Search for the cell housing the specified text and yield its [x, y] center coordinate. 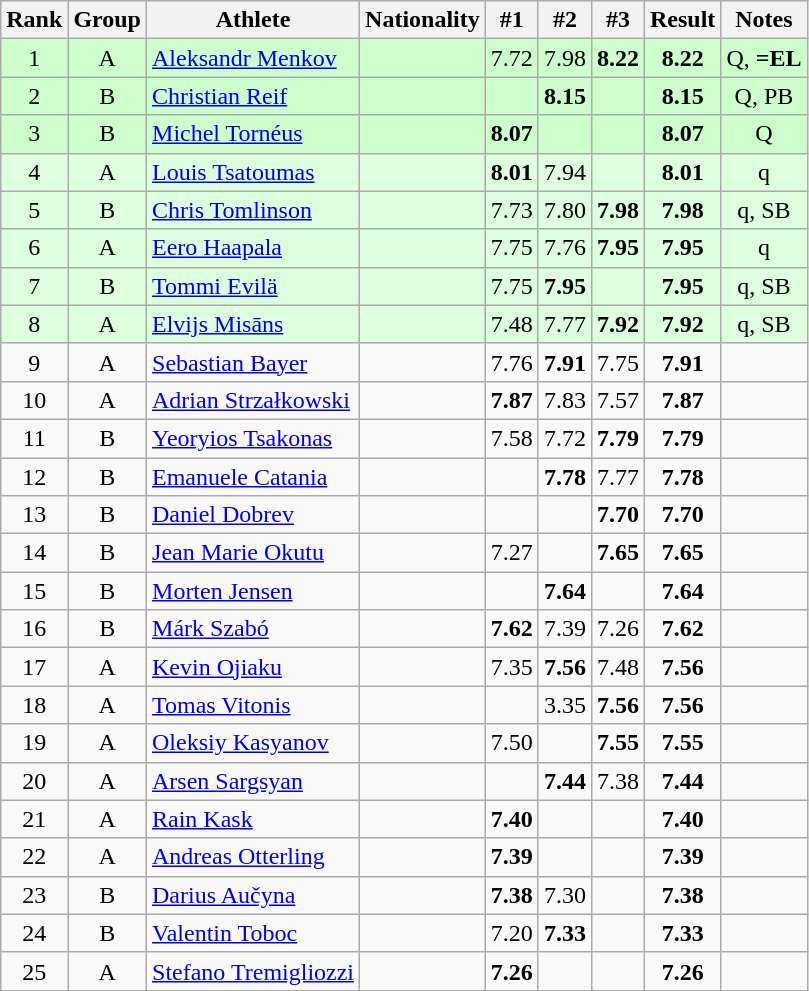
Adrian Strzałkowski [254, 400]
Tommi Evilä [254, 286]
Rain Kask [254, 819]
Chris Tomlinson [254, 210]
7.80 [564, 210]
Athlete [254, 20]
12 [34, 477]
Q [764, 134]
Elvijs Misāns [254, 324]
Notes [764, 20]
2 [34, 96]
Christian Reif [254, 96]
Valentin Toboc [254, 933]
7 [34, 286]
7.50 [512, 743]
24 [34, 933]
7.73 [512, 210]
7.94 [564, 172]
Arsen Sargsyan [254, 781]
1 [34, 58]
7.30 [564, 895]
19 [34, 743]
Oleksiy Kasyanov [254, 743]
Daniel Dobrev [254, 515]
Yeoryios Tsakonas [254, 438]
Emanuele Catania [254, 477]
Q, PB [764, 96]
Tomas Vitonis [254, 705]
20 [34, 781]
8 [34, 324]
Márk Szabó [254, 629]
Louis Tsatoumas [254, 172]
7.27 [512, 553]
9 [34, 362]
11 [34, 438]
13 [34, 515]
Aleksandr Menkov [254, 58]
Result [682, 20]
10 [34, 400]
18 [34, 705]
16 [34, 629]
Q, =EL [764, 58]
#2 [564, 20]
7.35 [512, 667]
3 [34, 134]
4 [34, 172]
15 [34, 591]
5 [34, 210]
Kevin Ojiaku [254, 667]
Morten Jensen [254, 591]
14 [34, 553]
Darius Aučyna [254, 895]
22 [34, 857]
#1 [512, 20]
7.20 [512, 933]
21 [34, 819]
Andreas Otterling [254, 857]
Stefano Tremigliozzi [254, 971]
Jean Marie Okutu [254, 553]
Sebastian Bayer [254, 362]
25 [34, 971]
17 [34, 667]
7.57 [618, 400]
Michel Tornéus [254, 134]
Rank [34, 20]
7.58 [512, 438]
23 [34, 895]
3.35 [564, 705]
Eero Haapala [254, 248]
Group [108, 20]
#3 [618, 20]
7.83 [564, 400]
Nationality [423, 20]
6 [34, 248]
